Provide the [X, Y] coordinate of the cell's center where the given text is located.  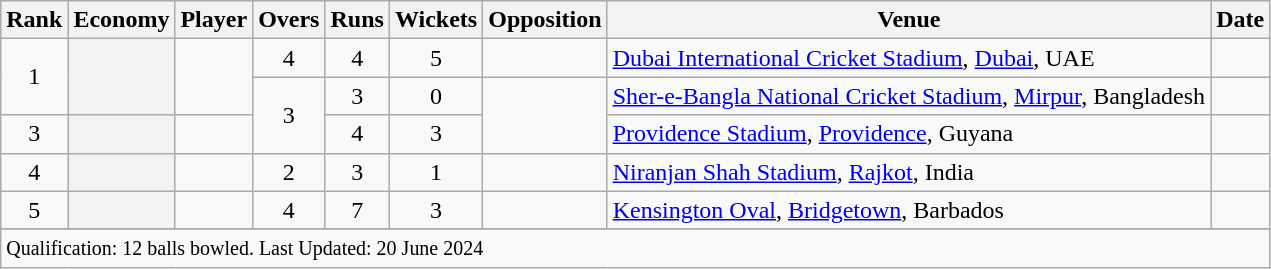
0 [436, 96]
Qualification: 12 balls bowled. Last Updated: 20 June 2024 [636, 248]
Player [214, 20]
Dubai International Cricket Stadium, Dubai, UAE [908, 58]
Opposition [545, 20]
Providence Stadium, Providence, Guyana [908, 134]
Niranjan Shah Stadium, Rajkot, India [908, 172]
Rank [34, 20]
Wickets [436, 20]
Date [1240, 20]
Sher-e-Bangla National Cricket Stadium, Mirpur, Bangladesh [908, 96]
Overs [289, 20]
7 [357, 210]
Runs [357, 20]
Venue [908, 20]
2 [289, 172]
Kensington Oval, Bridgetown, Barbados [908, 210]
Economy [122, 20]
